Capture the cell that displays the provided text and extract its [X, Y] central coordinate. 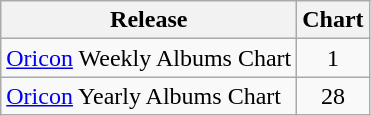
1 [333, 58]
Oricon Weekly Albums Chart [149, 58]
28 [333, 96]
Release [149, 20]
Chart [333, 20]
Oricon Yearly Albums Chart [149, 96]
